Return (x, y) of the center of cell containing provided text 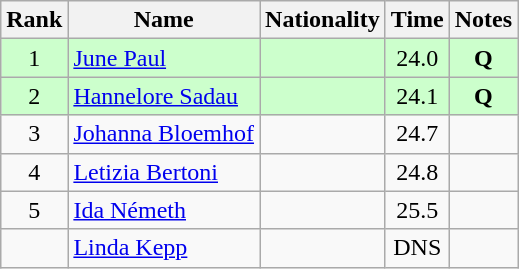
Time (417, 20)
24.8 (417, 172)
5 (34, 210)
2 (34, 96)
24.7 (417, 134)
DNS (417, 248)
1 (34, 58)
25.5 (417, 210)
Rank (34, 20)
24.1 (417, 96)
4 (34, 172)
Linda Kepp (164, 248)
Letizia Bertoni (164, 172)
Ida Németh (164, 210)
24.0 (417, 58)
Hannelore Sadau (164, 96)
Name (164, 20)
Notes (483, 20)
Nationality (323, 20)
3 (34, 134)
June Paul (164, 58)
Johanna Bloemhof (164, 134)
